Scan for the cell matching the given text and deliver its (X, Y) coordinate at center. 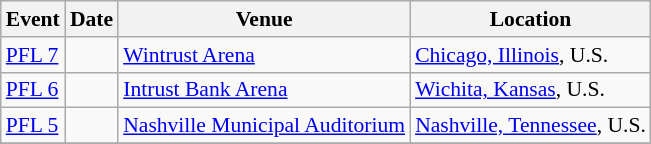
Wintrust Arena (264, 55)
Venue (264, 19)
PFL 7 (33, 55)
Intrust Bank Arena (264, 90)
Location (530, 19)
Date (92, 19)
PFL 6 (33, 90)
PFL 5 (33, 126)
Nashville, Tennessee, U.S. (530, 126)
Nashville Municipal Auditorium (264, 126)
Event (33, 19)
Wichita, Kansas, U.S. (530, 90)
Chicago, Illinois, U.S. (530, 55)
